Search for the cell housing the specified text and yield its (X, Y) center coordinate. 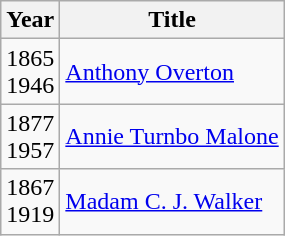
18651946 (30, 72)
Madam C. J. Walker (172, 202)
18771957 (30, 136)
Year (30, 20)
Title (172, 20)
Annie Turnbo Malone (172, 136)
18671919 (30, 202)
Anthony Overton (172, 72)
